Output the [x, y] coordinate of the center of the cell containing the given text.  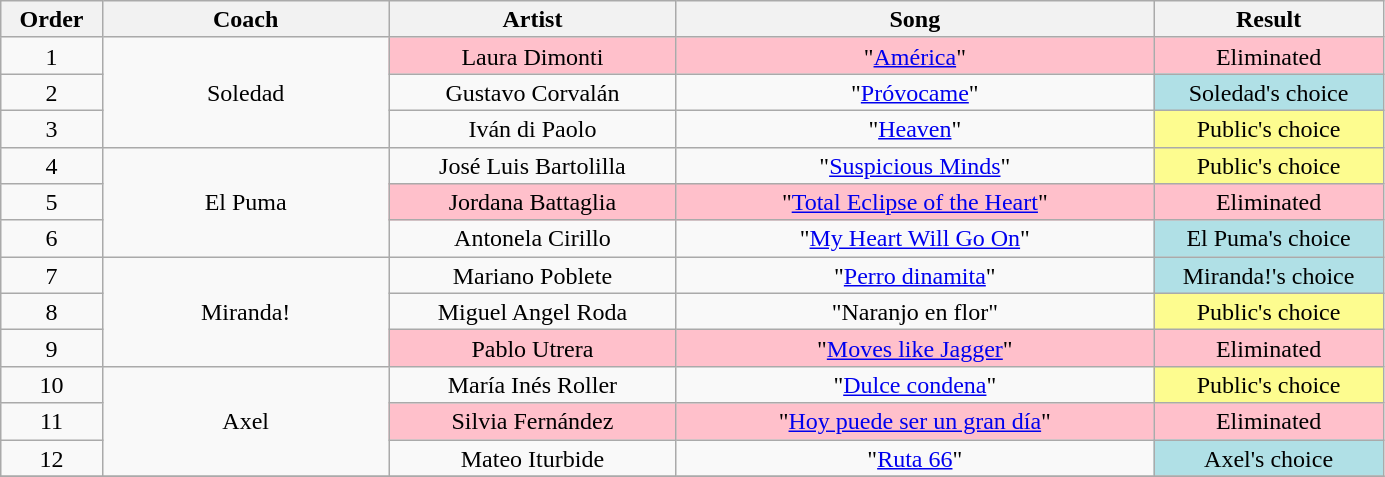
9 [52, 348]
Miguel Angel Roda [532, 312]
Antonela Cirillo [532, 238]
"Naranjo en flor" [915, 312]
"América" [915, 56]
El Puma's choice [1269, 238]
"My Heart Will Go On" [915, 238]
"Próvocame" [915, 92]
Laura Dimonti [532, 56]
"Suspicious Minds" [915, 166]
Gustavo Corvalán [532, 92]
José Luis Bartolilla [532, 166]
Miranda! [246, 312]
"Dulce condena" [915, 384]
Axel [246, 421]
El Puma [246, 202]
"Perro dinamita" [915, 276]
8 [52, 312]
Mariano Poblete [532, 276]
Miranda!'s choice [1269, 276]
Coach [246, 20]
"Heaven" [915, 128]
Mateo Iturbide [532, 458]
Soledad [246, 92]
"Ruta 66" [915, 458]
4 [52, 166]
6 [52, 238]
Soledad's choice [1269, 92]
Silvia Fernández [532, 422]
5 [52, 202]
Iván di Paolo [532, 128]
12 [52, 458]
Pablo Utrera [532, 348]
2 [52, 92]
"Moves like Jagger" [915, 348]
1 [52, 56]
Jordana Battaglia [532, 202]
Axel's choice [1269, 458]
María Inés Roller [532, 384]
10 [52, 384]
Order [52, 20]
Artist [532, 20]
7 [52, 276]
3 [52, 128]
"Total Eclipse of the Heart" [915, 202]
11 [52, 422]
Result [1269, 20]
"Hoy puede ser un gran día" [915, 422]
Song [915, 20]
